Extract the (x, y) coordinate from the center of the cell holding the provided text.  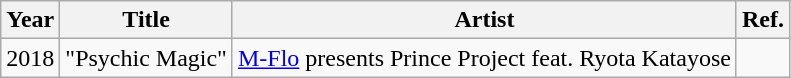
M-Flo presents Prince Project feat. Ryota Katayose (484, 58)
Ref. (762, 20)
Artist (484, 20)
Year (30, 20)
Title (146, 20)
"Psychic Magic" (146, 58)
2018 (30, 58)
